Extract the (x, y) coordinate from the center of the cell holding the provided text.  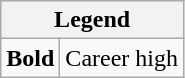
Career high (122, 58)
Legend (92, 20)
Bold (30, 58)
